Scan for the cell matching the given text and deliver its [x, y] coordinate at center. 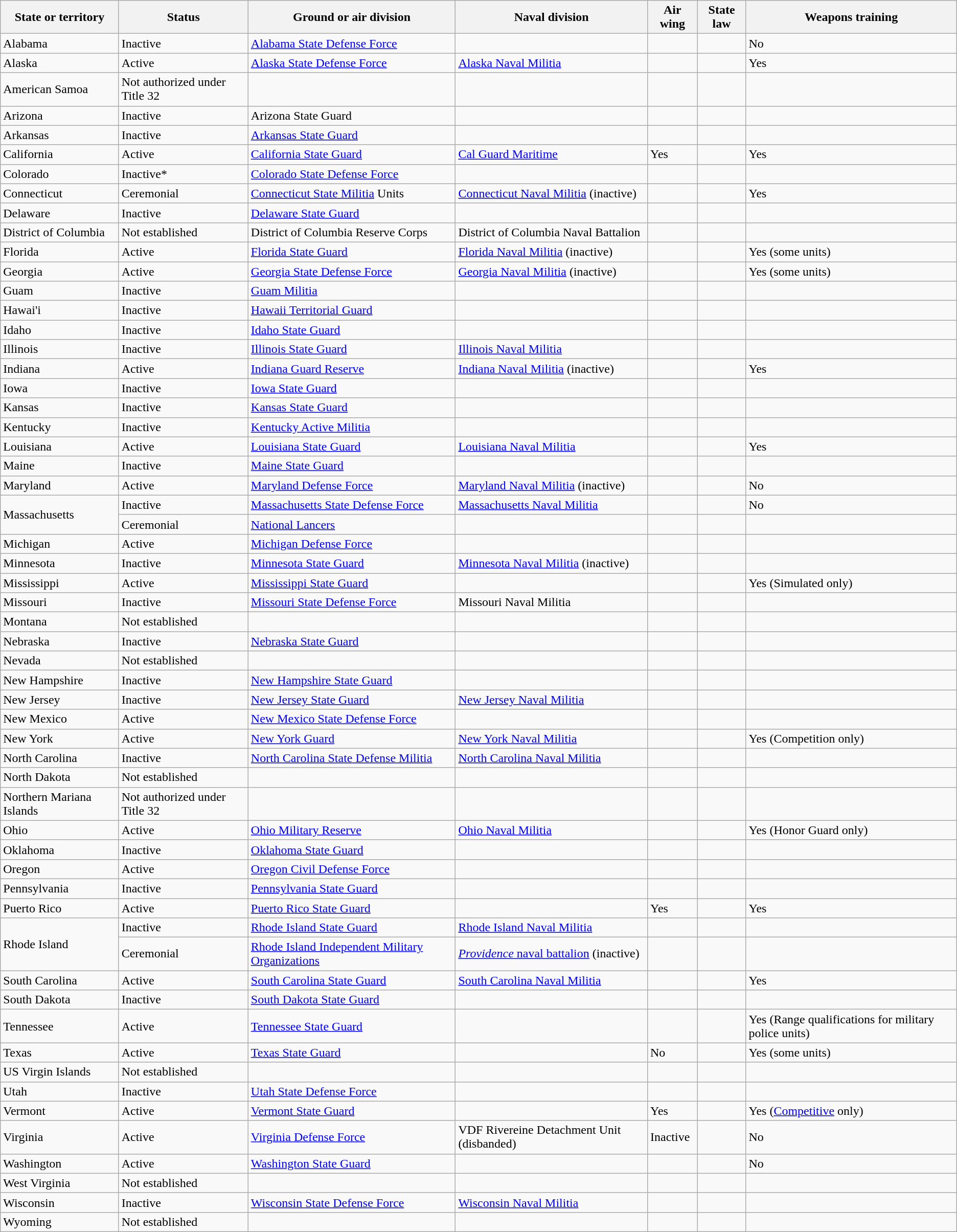
Connecticut [59, 193]
Oregon [59, 869]
Washington [59, 1163]
Alabama [59, 43]
Michigan [59, 544]
Ohio Military Reserve [352, 830]
Florida State Guard [352, 252]
Massachusetts Naval Militia [552, 505]
Rhode Island Independent Military Organizations [352, 954]
District of Columbia [59, 232]
Northern Mariana Islands [59, 804]
Wyoming [59, 1222]
North Carolina Naval Militia [552, 758]
State law [722, 17]
Illinois Naval Militia [552, 349]
Nevada [59, 661]
Alaska Naval Militia [552, 63]
California [59, 154]
Wisconsin [59, 1202]
Montana [59, 622]
Wisconsin State Defense Force [352, 1202]
Guam Militia [352, 291]
Rhode Island State Guard [352, 928]
New Hampshire State Guard [352, 680]
Yes (Competition only) [851, 738]
District of Columbia Naval Battalion [552, 232]
State or territory [59, 17]
Maryland Naval Militia (inactive) [552, 485]
Vermont State Guard [352, 1111]
Connecticut Naval Militia (inactive) [552, 193]
Status [183, 17]
Minnesota Naval Militia (inactive) [552, 563]
South Carolina Naval Militia [552, 980]
Nebraska State Guard [352, 641]
Texas State Guard [352, 1052]
National Lancers [352, 524]
Wisconsin Naval Militia [552, 1202]
Colorado State Defense Force [352, 174]
New York Naval Militia [552, 738]
Massachusetts [59, 514]
Mississippi [59, 583]
Alabama State Defense Force [352, 43]
Missouri Naval Militia [552, 602]
Missouri State Defense Force [352, 602]
Alaska [59, 63]
Illinois State Guard [352, 349]
New Mexico State Defense Force [352, 719]
New Jersey State Guard [352, 700]
Arkansas [59, 135]
Iowa [59, 388]
US Virgin Islands [59, 1072]
Vermont [59, 1111]
Florida [59, 252]
Tennessee State Guard [352, 1026]
Virginia [59, 1137]
Louisiana Naval Militia [552, 446]
Washington State Guard [352, 1163]
South Dakota State Guard [352, 1000]
New York [59, 738]
Ground or air division [352, 17]
Iowa State Guard [352, 388]
Mississippi State Guard [352, 583]
Maryland Defense Force [352, 485]
Naval division [552, 17]
Utah [59, 1091]
Kentucky Active Militia [352, 427]
VDF Rivereine Detachment Unit (disbanded) [552, 1137]
New York Guard [352, 738]
Oklahoma [59, 849]
Missouri [59, 602]
Connecticut State Militia Units [352, 193]
Georgia [59, 272]
Cal Guard Maritime [552, 154]
South Carolina [59, 980]
Kansas [59, 408]
Pennsylvania [59, 888]
Ohio Naval Militia [552, 830]
Indiana Naval Militia (inactive) [552, 369]
Arizona State Guard [352, 116]
Yes (Honor Guard only) [851, 830]
Weapons training [851, 17]
Air wing [672, 17]
Minnesota [59, 563]
Michigan Defense Force [352, 544]
North Carolina State Defense Militia [352, 758]
Idaho [59, 330]
Yes (Range qualifications for military police units) [851, 1026]
New Hampshire [59, 680]
Kentucky [59, 427]
Illinois [59, 349]
Idaho State Guard [352, 330]
Indiana [59, 369]
Colorado [59, 174]
North Carolina [59, 758]
Maine State Guard [352, 466]
Minnesota State Guard [352, 563]
Rhode Island [59, 944]
Oklahoma State Guard [352, 849]
Maine [59, 466]
South Dakota [59, 1000]
Oregon Civil Defense Force [352, 869]
Inactive* [183, 174]
Guam [59, 291]
Massachusetts State Defense Force [352, 505]
Louisiana [59, 446]
District of Columbia Reserve Corps [352, 232]
Utah State Defense Force [352, 1091]
Georgia Naval Militia (inactive) [552, 272]
California State Guard [352, 154]
Maryland [59, 485]
New Mexico [59, 719]
Delaware State Guard [352, 213]
Georgia State Defense Force [352, 272]
West Virginia [59, 1183]
Kansas State Guard [352, 408]
Tennessee [59, 1026]
Rhode Island Naval Militia [552, 928]
Arkansas State Guard [352, 135]
New Jersey [59, 700]
Yes (Competitive only) [851, 1111]
South Carolina State Guard [352, 980]
Florida Naval Militia (inactive) [552, 252]
New Jersey Naval Militia [552, 700]
Hawai'i [59, 310]
Ohio [59, 830]
Alaska State Defense Force [352, 63]
Delaware [59, 213]
Pennsylvania State Guard [352, 888]
Hawaii Territorial Guard [352, 310]
American Samoa [59, 89]
Indiana Guard Reserve [352, 369]
Nebraska [59, 641]
North Dakota [59, 777]
Providence naval battalion (inactive) [552, 954]
Puerto Rico State Guard [352, 908]
Virginia Defense Force [352, 1137]
Puerto Rico [59, 908]
Arizona [59, 116]
Yes (Simulated only) [851, 583]
Louisiana State Guard [352, 446]
Texas [59, 1052]
